Find where the given text appears and provide that cell's center as [X, Y] coordinate. 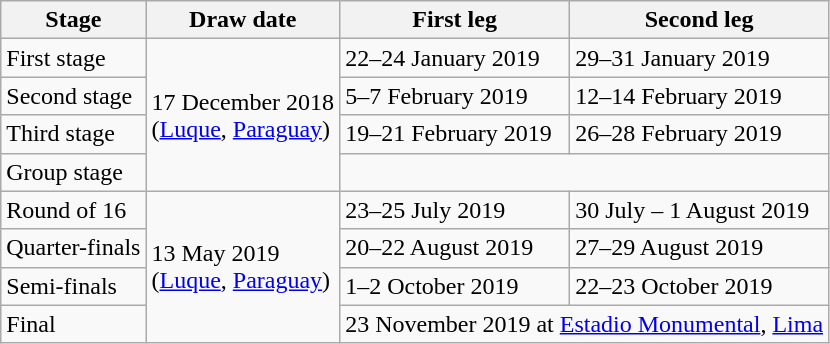
1–2 October 2019 [455, 286]
First stage [74, 58]
Quarter-finals [74, 248]
Third stage [74, 134]
29–31 January 2019 [700, 58]
12–14 February 2019 [700, 96]
23–25 July 2019 [455, 210]
Round of 16 [74, 210]
Semi-finals [74, 286]
Draw date [243, 20]
Final [74, 324]
Stage [74, 20]
23 November 2019 at Estadio Monumental, Lima [584, 324]
26–28 February 2019 [700, 134]
22–23 October 2019 [700, 286]
Group stage [74, 172]
Second leg [700, 20]
17 December 2018(Luque, Paraguay) [243, 115]
27–29 August 2019 [700, 248]
5–7 February 2019 [455, 96]
19–21 February 2019 [455, 134]
20–22 August 2019 [455, 248]
30 July – 1 August 2019 [700, 210]
13 May 2019(Luque, Paraguay) [243, 267]
Second stage [74, 96]
22–24 January 2019 [455, 58]
First leg [455, 20]
